From the cell containing the given text, extract its center point as (X, Y) coordinate. 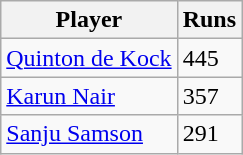
Karun Nair (89, 96)
Runs (209, 20)
Quinton de Kock (89, 58)
Player (89, 20)
357 (209, 96)
445 (209, 58)
291 (209, 134)
Sanju Samson (89, 134)
